Extract the [x, y] coordinate from the center of the cell holding the provided text.  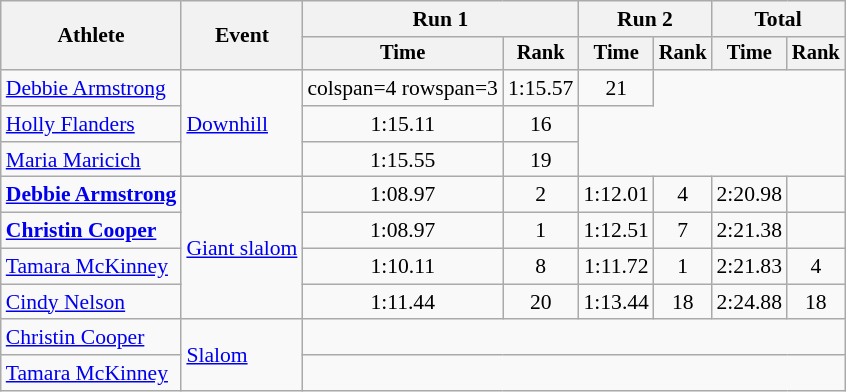
1:11.72 [616, 267]
Cindy Nelson [92, 302]
2:20.98 [750, 195]
20 [540, 302]
Slalom [242, 356]
1:15.55 [402, 160]
2:21.83 [750, 267]
Run 2 [644, 19]
16 [540, 124]
Event [242, 36]
Maria Maricich [92, 160]
1:11.44 [402, 302]
21 [616, 88]
1:15.11 [402, 124]
Downhill [242, 124]
1:10.11 [402, 267]
1:13.44 [616, 302]
1:12.51 [616, 231]
2 [540, 195]
colspan=4 rowspan=3 [402, 88]
Total [778, 19]
19 [540, 160]
1:12.01 [616, 195]
Athlete [92, 36]
Holly Flanders [92, 124]
Run 1 [440, 19]
2:24.88 [750, 302]
Giant slalom [242, 248]
7 [683, 231]
8 [540, 267]
2:21.38 [750, 231]
1:15.57 [540, 88]
